Output the (x, y) coordinate of the center of the cell containing the given text.  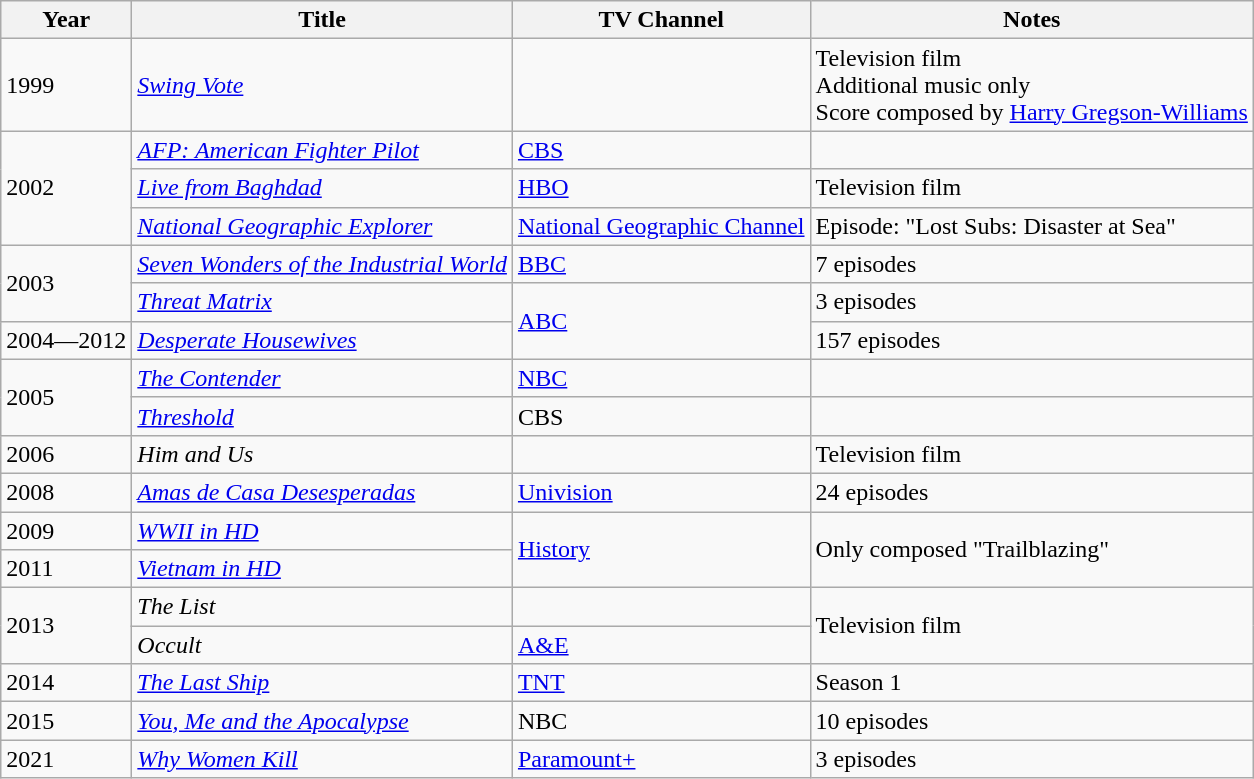
10 episodes (1032, 721)
The List (322, 607)
Vietnam in HD (322, 569)
TNT (661, 683)
Threshold (322, 416)
National Geographic Channel (661, 226)
Paramount+ (661, 759)
24 episodes (1032, 492)
Him and Us (322, 454)
The Contender (322, 378)
2005 (66, 397)
Swing Vote (322, 85)
A&E (661, 645)
2015 (66, 721)
2013 (66, 626)
Occult (322, 645)
Title (322, 20)
National Geographic Explorer (322, 226)
Threat Matrix (322, 302)
2014 (66, 683)
Notes (1032, 20)
2002 (66, 188)
Seven Wonders of the Industrial World (322, 264)
BBC (661, 264)
7 episodes (1032, 264)
1999 (66, 85)
AFP: American Fighter Pilot (322, 150)
2004—2012 (66, 340)
Desperate Housewives (322, 340)
Television filmAdditional music onlyScore composed by Harry Gregson-Williams (1032, 85)
The Last Ship (322, 683)
Univision (661, 492)
2009 (66, 531)
Amas de Casa Desesperadas (322, 492)
Season 1 (1032, 683)
Year (66, 20)
Live from Baghdad (322, 188)
2006 (66, 454)
ABC (661, 321)
Episode: "Lost Subs: Disaster at Sea" (1032, 226)
HBO (661, 188)
2008 (66, 492)
You, Me and the Apocalypse (322, 721)
2011 (66, 569)
2003 (66, 283)
Why Women Kill (322, 759)
Only composed "Trailblazing" (1032, 550)
2021 (66, 759)
WWII in HD (322, 531)
TV Channel (661, 20)
157 episodes (1032, 340)
History (661, 550)
